Determine the [x, y] coordinate at the center of the cell enclosing the given text.  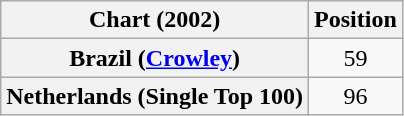
Chart (2002) [155, 20]
59 [356, 58]
Brazil (Crowley) [155, 58]
Position [356, 20]
96 [356, 96]
Netherlands (Single Top 100) [155, 96]
